Extract the [x, y] coordinate from the center of the cell holding the provided text.  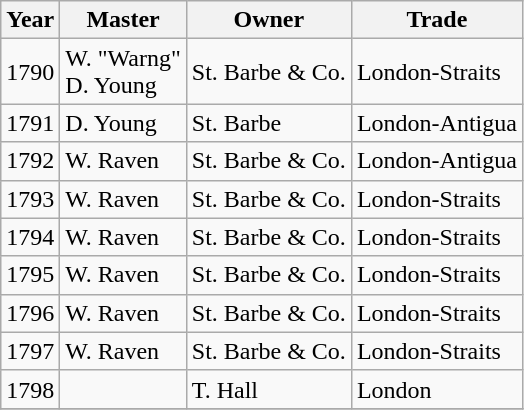
Master [123, 20]
1793 [30, 199]
W. "Warng"D. Young [123, 72]
St. Barbe [268, 123]
1798 [30, 389]
T. Hall [268, 389]
1790 [30, 72]
1795 [30, 275]
Owner [268, 20]
1794 [30, 237]
D. Young [123, 123]
1797 [30, 351]
1796 [30, 313]
1792 [30, 161]
Year [30, 20]
London [436, 389]
Trade [436, 20]
1791 [30, 123]
